Pinpoint the cell where the given text exists, returning its [X, Y] midpoint coordinate. 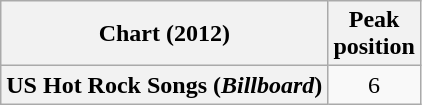
6 [374, 85]
US Hot Rock Songs (Billboard) [164, 85]
Chart (2012) [164, 34]
Peakposition [374, 34]
